Return the (x, y) coordinate for the center point of the cell that contains the specified text.  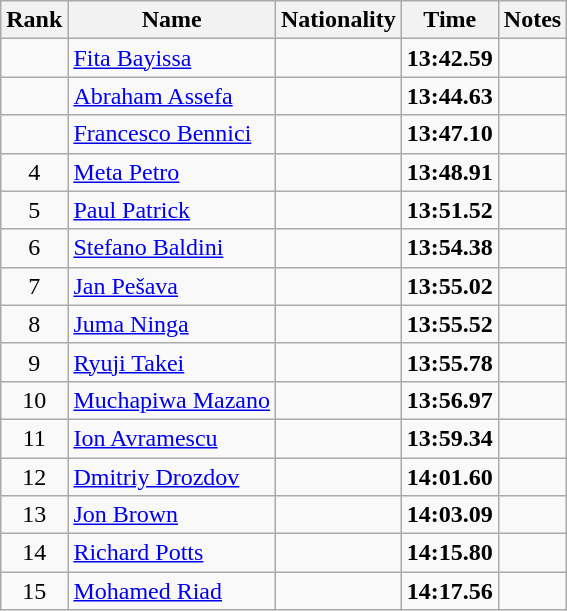
Dmitriy Drozdov (172, 477)
6 (34, 248)
Paul Patrick (172, 210)
Ion Avramescu (172, 438)
Fita Bayissa (172, 58)
Juma Ninga (172, 324)
13:55.52 (450, 324)
Rank (34, 20)
11 (34, 438)
Name (172, 20)
9 (34, 362)
14:17.56 (450, 591)
Jan Pešava (172, 286)
Ryuji Takei (172, 362)
10 (34, 400)
13:42.59 (450, 58)
Abraham Assefa (172, 96)
13:44.63 (450, 96)
14 (34, 553)
Muchapiwa Mazano (172, 400)
14:01.60 (450, 477)
13:48.91 (450, 172)
13:51.52 (450, 210)
Nationality (339, 20)
13:55.78 (450, 362)
Time (450, 20)
5 (34, 210)
Meta Petro (172, 172)
Notes (532, 20)
Mohamed Riad (172, 591)
Stefano Baldini (172, 248)
7 (34, 286)
13 (34, 515)
12 (34, 477)
13:54.38 (450, 248)
13:56.97 (450, 400)
13:55.02 (450, 286)
15 (34, 591)
Francesco Bennici (172, 134)
4 (34, 172)
13:59.34 (450, 438)
14:03.09 (450, 515)
14:15.80 (450, 553)
13:47.10 (450, 134)
Richard Potts (172, 553)
8 (34, 324)
Jon Brown (172, 515)
